Locate the cell with the specified text and output its [x, y] center coordinate. 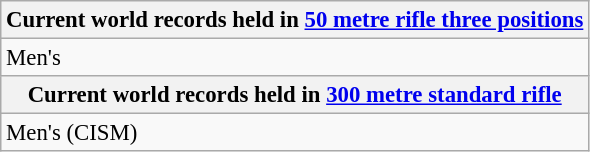
Current world records held in 50 metre rifle three positions [295, 20]
Current world records held in 300 metre standard rifle [295, 95]
Men's [295, 58]
Men's (CISM) [295, 133]
